For the text-containing cell, return its midpoint in [x, y] coordinate format. 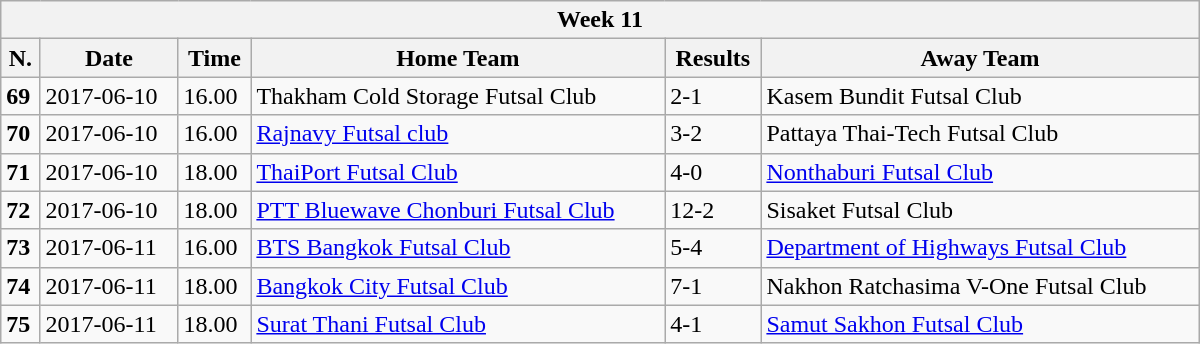
Nakhon Ratchasima V-One Futsal Club [980, 286]
Pattaya Thai-Tech Futsal Club [980, 134]
71 [20, 172]
PTT Bluewave Chonburi Futsal Club [458, 210]
5-4 [713, 248]
Rajnavy Futsal club [458, 134]
ThaiPort Futsal Club [458, 172]
69 [20, 96]
Samut Sakhon Futsal Club [980, 324]
2-1 [713, 96]
Surat Thani Futsal Club [458, 324]
12-2 [713, 210]
75 [20, 324]
Home Team [458, 58]
4-1 [713, 324]
Nonthaburi Futsal Club [980, 172]
70 [20, 134]
Results [713, 58]
Department of Highways Futsal Club [980, 248]
Away Team [980, 58]
74 [20, 286]
N. [20, 58]
Week 11 [600, 20]
Bangkok City Futsal Club [458, 286]
73 [20, 248]
Kasem Bundit Futsal Club [980, 96]
Thakham Cold Storage Futsal Club [458, 96]
72 [20, 210]
Date [109, 58]
4-0 [713, 172]
Sisaket Futsal Club [980, 210]
3-2 [713, 134]
BTS Bangkok Futsal Club [458, 248]
7-1 [713, 286]
Time [214, 58]
